Locate the cell with the specified text and output its [X, Y] center coordinate. 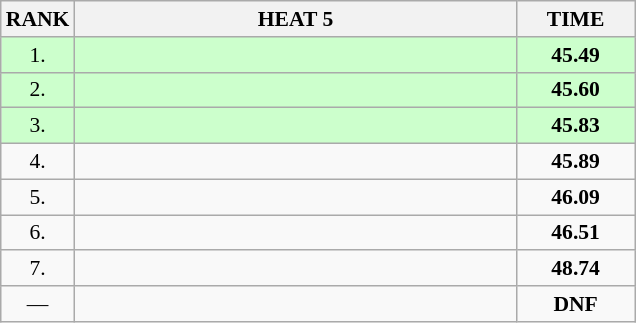
45.89 [576, 162]
DNF [576, 304]
46.51 [576, 233]
45.60 [576, 90]
46.09 [576, 197]
45.49 [576, 55]
RANK [38, 19]
TIME [576, 19]
3. [38, 126]
HEAT 5 [295, 19]
45.83 [576, 126]
7. [38, 269]
6. [38, 233]
— [38, 304]
5. [38, 197]
2. [38, 90]
1. [38, 55]
4. [38, 162]
48.74 [576, 269]
